Search for the cell housing the specified text and yield its [x, y] center coordinate. 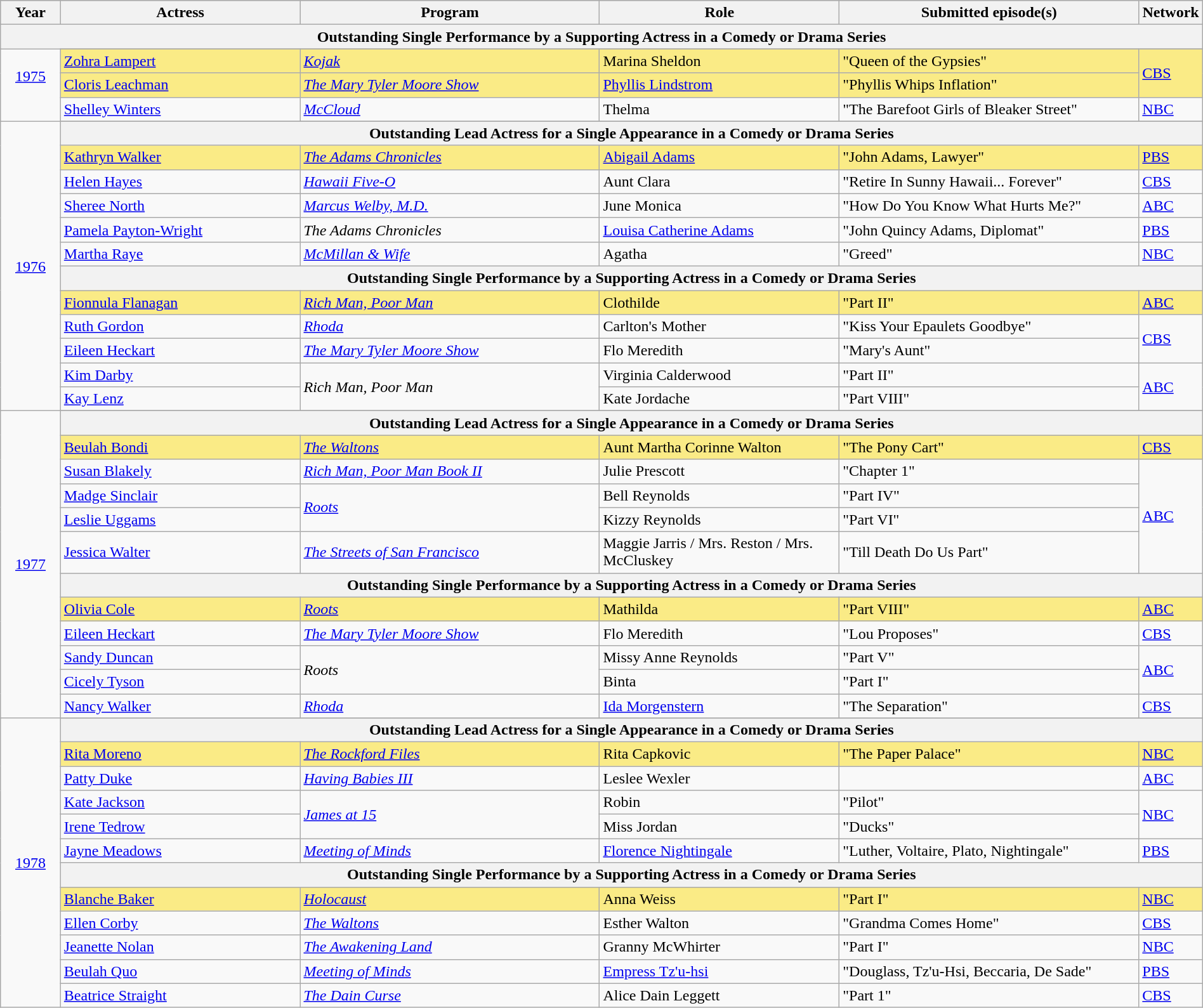
Binta [720, 681]
Olivia Cole [180, 609]
The Awakening Land [450, 947]
The Streets of San Francisco [450, 552]
Florence Nightingale [720, 851]
"Part 1" [989, 995]
Nancy Walker [180, 706]
Anna Weiss [720, 899]
"Grandma Comes Home" [989, 923]
Phyllis Lindstrom [720, 85]
1978 [30, 863]
1977 [30, 565]
Program [450, 13]
"Ducks" [989, 827]
Empress Tz'u-hsi [720, 971]
Kim Darby [180, 375]
Maggie Jarris / Mrs. Reston / Mrs. McCluskey [720, 552]
Thelma [720, 109]
"The Barefoot Girls of Bleaker Street" [989, 109]
James at 15 [450, 815]
Marina Sheldon [720, 61]
Leslie Uggams [180, 520]
"Part IV" [989, 495]
"Part VI" [989, 520]
Beatrice Straight [180, 995]
Julie Prescott [720, 471]
Missy Anne Reynolds [720, 657]
Submitted episode(s) [989, 13]
Year [30, 13]
"Retire In Sunny Hawaii... Forever" [989, 181]
Carlton's Mother [720, 327]
Kizzy Reynolds [720, 520]
"The Separation" [989, 706]
"Lou Proposes" [989, 633]
Kathryn Walker [180, 157]
Robin [720, 802]
Mathilda [720, 609]
Rich Man, Poor Man Book II [450, 471]
"Douglass, Tz'u-Hsi, Beccaria, De Sade" [989, 971]
"Pilot" [989, 802]
Pamela Payton-Wright [180, 230]
Beulah Quo [180, 971]
Abigail Adams [720, 157]
McMillan & Wife [450, 254]
Sandy Duncan [180, 657]
Sheree North [180, 206]
"Part V" [989, 657]
Holocaust [450, 899]
"Queen of the Gypsies" [989, 61]
Leslee Wexler [720, 778]
McCloud [450, 109]
Patty Duke [180, 778]
Louisa Catherine Adams [720, 230]
1975 [30, 85]
Esther Walton [720, 923]
Network [1171, 13]
1976 [30, 266]
"Luther, Voltaire, Plato, Nightingale" [989, 851]
Jessica Walter [180, 552]
Cicely Tyson [180, 681]
"The Pony Cart" [989, 447]
Zohra Lampert [180, 61]
Ruth Gordon [180, 327]
Beulah Bondi [180, 447]
Helen Hayes [180, 181]
Ida Morgenstern [720, 706]
"John Quincy Adams, Diplomat" [989, 230]
Rita Capkovic [720, 754]
"John Adams, Lawyer" [989, 157]
Shelley Winters [180, 109]
The Dain Curse [450, 995]
Cloris Leachman [180, 85]
The Rockford Files [450, 754]
Jeanette Nolan [180, 947]
"Phyllis Whips Inflation" [989, 85]
Martha Raye [180, 254]
Bell Reynolds [720, 495]
Marcus Welby, M.D. [450, 206]
Actress [180, 13]
Jayne Meadows [180, 851]
"How Do You Know What Hurts Me?" [989, 206]
Ellen Corby [180, 923]
Susan Blakely [180, 471]
Clothilde [720, 303]
Alice Dain Leggett [720, 995]
"The Paper Palace" [989, 754]
Miss Jordan [720, 827]
Fionnula Flanagan [180, 303]
Blanche Baker [180, 899]
June Monica [720, 206]
Having Babies III [450, 778]
Hawaii Five-O [450, 181]
"Chapter 1" [989, 471]
Granny McWhirter [720, 947]
Kay Lenz [180, 399]
Role [720, 13]
"Till Death Do Us Part" [989, 552]
Rita Moreno [180, 754]
Irene Tedrow [180, 827]
Kojak [450, 61]
Aunt Clara [720, 181]
Madge Sinclair [180, 495]
"Mary's Aunt" [989, 351]
"Greed" [989, 254]
Kate Jordache [720, 399]
Virginia Calderwood [720, 375]
Kate Jackson [180, 802]
Aunt Martha Corinne Walton [720, 447]
Agatha [720, 254]
"Kiss Your Epaulets Goodbye" [989, 327]
